Output the [X, Y] coordinate of the center of the cell containing the given text.  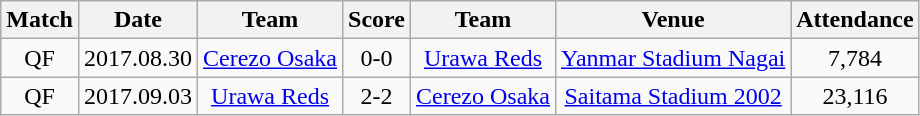
Saitama Stadium 2002 [672, 96]
Score [377, 20]
2017.09.03 [138, 96]
Venue [672, 20]
Yanmar Stadium Nagai [672, 58]
0-0 [377, 58]
7,784 [855, 58]
23,116 [855, 96]
2-2 [377, 96]
Date [138, 20]
Attendance [855, 20]
Match [40, 20]
2017.08.30 [138, 58]
